Detect which cell encompasses the target text, then output its (x, y) center coordinate. 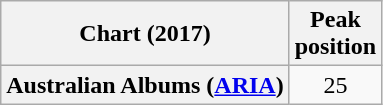
25 (335, 85)
Australian Albums (ARIA) (145, 85)
Peak position (335, 34)
Chart (2017) (145, 34)
